From the cell containing the given text, extract its center point as [X, Y] coordinate. 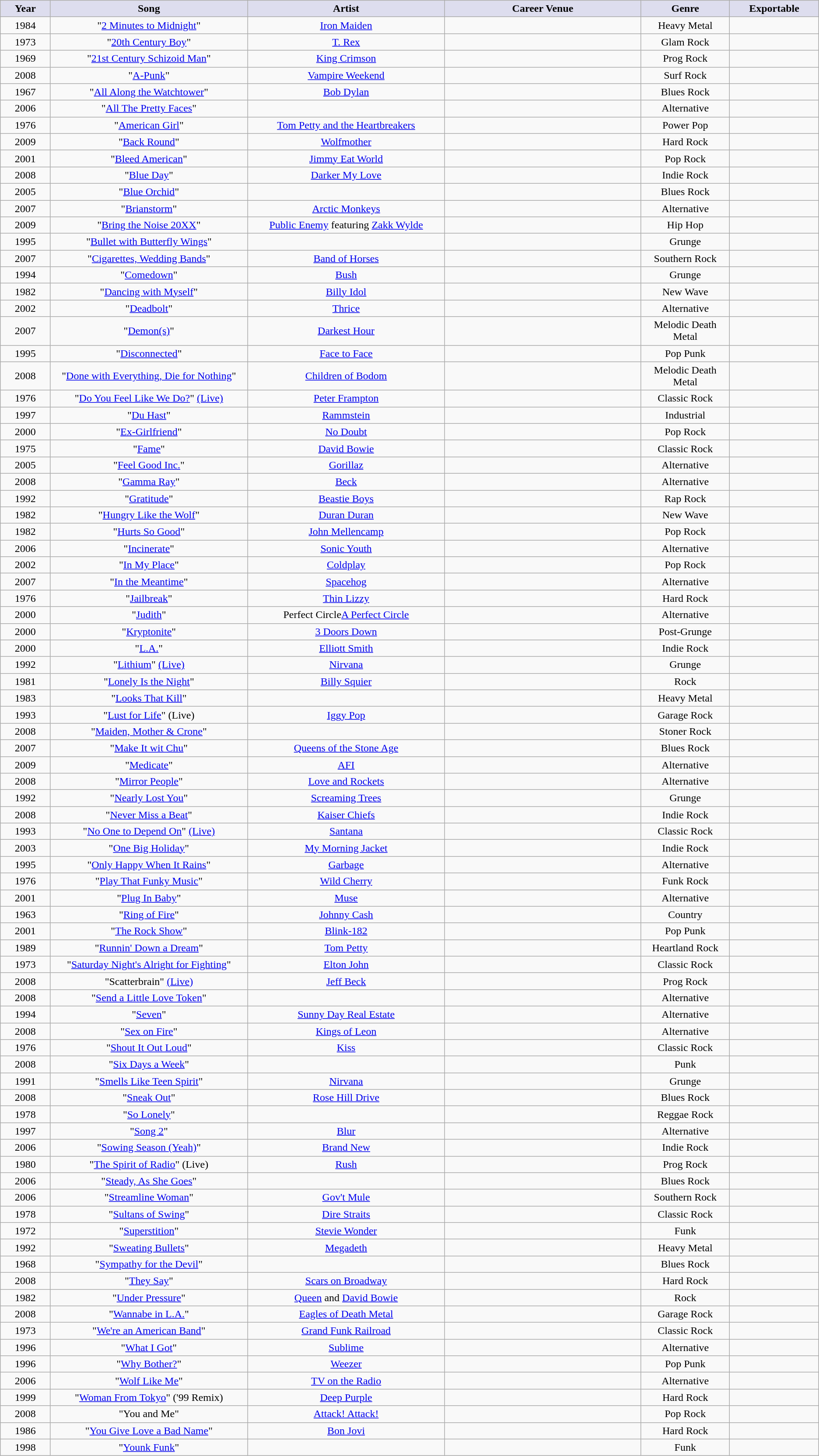
"Streamline Woman" [149, 1198]
No Doubt [346, 432]
"Brianstorm" [149, 209]
"Make It wit Chu" [149, 748]
1980 [25, 1164]
Weezer [346, 1364]
"Send a Little Love Token" [149, 998]
"21st Century Schizoid Man" [149, 59]
Arctic Monkeys [346, 209]
1975 [25, 448]
1969 [25, 59]
"Cigarettes, Wedding Bands" [149, 258]
Face to Face [346, 353]
"Sex on Fire" [149, 1031]
Jimmy Eat World [346, 158]
"Mirror People" [149, 782]
1998 [25, 1447]
"Feel Good Inc." [149, 465]
"Maiden, Mother & Crone" [149, 731]
"2 Minutes to Midnight" [149, 25]
Kaiser Chiefs [346, 815]
"Superstition" [149, 1231]
"Never Miss a Beat" [149, 815]
"You and Me" [149, 1414]
"Sweating Bullets" [149, 1247]
Kings of Leon [346, 1031]
Public Enemy featuring Zakk Wylde [346, 225]
"Kryptonite" [149, 632]
Rap Rock [685, 498]
AFI [346, 765]
Bush [346, 275]
Queens of the Stone Age [346, 748]
Wild Cherry [346, 881]
"Looks That Kill" [149, 698]
Song [149, 9]
"The Rock Show" [149, 931]
"Only Happy When It Rains" [149, 865]
Beck [346, 482]
Brand New [346, 1148]
Glam Rock [685, 42]
Rammstein [346, 415]
Industrial [685, 415]
David Bowie [346, 448]
"Gamma Ray" [149, 482]
"Blue Day" [149, 175]
"Ex-Girlfriend" [149, 432]
Hip Hop [685, 225]
"Steady, As She Goes" [149, 1181]
1963 [25, 915]
"They Say" [149, 1281]
Country [685, 915]
"Du Hast" [149, 415]
Post-Grunge [685, 632]
"No One to Depend On" (Live) [149, 831]
Bob Dylan [346, 92]
Queen and David Bowie [346, 1298]
Elton John [346, 964]
1983 [25, 698]
Blink-182 [346, 931]
King Crimson [346, 59]
Tom Petty and the Heartbreakers [346, 125]
Megadeth [346, 1247]
Children of Bodom [346, 376]
"Bring the Noise 20XX" [149, 225]
"In My Place" [149, 565]
T. Rex [346, 42]
"Lithium" (Live) [149, 665]
Funk Rock [685, 881]
TV on the Radio [346, 1381]
"Runnin' Down a Dream" [149, 948]
Stevie Wonder [346, 1231]
Peter Frampton [346, 398]
Sonic Youth [346, 548]
Santana [346, 831]
Jeff Beck [346, 981]
"All The Pretty Faces" [149, 108]
"Saturday Night's Alright for Fighting" [149, 964]
"Demon(s)" [149, 331]
"Comedown" [149, 275]
Band of Horses [346, 258]
Grand Funk Railroad [346, 1331]
Sublime [346, 1348]
"Ring of Fire" [149, 915]
Thrice [346, 308]
"20th Century Boy" [149, 42]
Attack! Attack! [346, 1414]
Billy Idol [346, 292]
Garbage [346, 865]
"Done with Everything, Die for Nothing" [149, 376]
Tom Petty [346, 948]
Iggy Pop [346, 715]
Elliott Smith [346, 648]
Beastie Boys [346, 498]
"Bleed American" [149, 158]
Stoner Rock [685, 731]
Heartland Rock [685, 948]
"What I Got" [149, 1348]
Reggae Rock [685, 1114]
"Smells Like Teen Spirit" [149, 1081]
"Scatterbrain" (Live) [149, 981]
"Back Round" [149, 142]
Scars on Broadway [346, 1281]
Surf Rock [685, 75]
"Why Bother?" [149, 1364]
"Play That Funky Music" [149, 881]
"Woman From Tokyo" ('99 Remix) [149, 1397]
Screaming Trees [346, 798]
"Hungry Like the Wolf" [149, 515]
Duran Duran [346, 515]
Deep Purple [346, 1397]
"Under Pressure" [149, 1298]
"Nearly Lost You" [149, 798]
"Do You Feel Like We Do?" (Live) [149, 398]
Power Pop [685, 125]
Darker My Love [346, 175]
1989 [25, 948]
1967 [25, 92]
"Judith" [149, 615]
"Seven" [149, 1014]
Dire Straits [346, 1214]
1984 [25, 25]
Gov't Mule [346, 1198]
Eagles of Death Metal [346, 1314]
1999 [25, 1397]
Johnny Cash [346, 915]
Exportable [774, 9]
"Song 2" [149, 1131]
"Disconnected" [149, 353]
Vampire Weekend [346, 75]
"Blue Orchid" [149, 192]
Genre [685, 9]
"Wolf Like Me" [149, 1381]
Rush [346, 1164]
Blur [346, 1131]
"We're an American Band" [149, 1331]
"Fame" [149, 448]
1968 [25, 1264]
John Mellencamp [346, 532]
"American Girl" [149, 125]
Year [25, 9]
"Six Days a Week" [149, 1065]
Sunny Day Real Estate [346, 1014]
Billy Squier [346, 681]
"Sympathy for the Devil" [149, 1264]
"A-Punk" [149, 75]
3 Doors Down [346, 632]
"Gratitude" [149, 498]
"Lonely Is the Night" [149, 681]
"Sowing Season (Yeah)" [149, 1148]
"In the Meantime" [149, 582]
"Plug In Baby" [149, 898]
Kiss [346, 1048]
"Deadbolt" [149, 308]
Darkest Hour [346, 331]
Gorillaz [346, 465]
"You Give Love a Bad Name" [149, 1431]
Rose Hill Drive [346, 1098]
Spacehog [346, 582]
"Sneak Out" [149, 1098]
Muse [346, 898]
"Sultans of Swing" [149, 1214]
1981 [25, 681]
Love and Rockets [346, 782]
"Younk Funk" [149, 1447]
"Hurts So Good" [149, 532]
"L.A." [149, 648]
"Bullet with Butterfly Wings" [149, 242]
Bon Jovi [346, 1431]
"Incinerate" [149, 548]
"The Spirit of Radio" (Live) [149, 1164]
"Shout It Out Loud" [149, 1048]
"All Along the Watchtower" [149, 92]
"Jailbreak" [149, 598]
"Lust for Life" (Live) [149, 715]
"Medicate" [149, 765]
"One Big Holiday" [149, 848]
1972 [25, 1231]
1986 [25, 1431]
Thin Lizzy [346, 598]
Career Venue [542, 9]
2003 [25, 848]
1991 [25, 1081]
My Morning Jacket [346, 848]
Artist [346, 9]
"Wannabe in L.A." [149, 1314]
"Dancing with Myself" [149, 292]
Coldplay [346, 565]
"So Lonely" [149, 1114]
Wolfmother [346, 142]
Perfect CircleA Perfect Circle [346, 615]
Punk [685, 1065]
Iron Maiden [346, 25]
